From the cell containing the given text, extract its center point as [X, Y] coordinate. 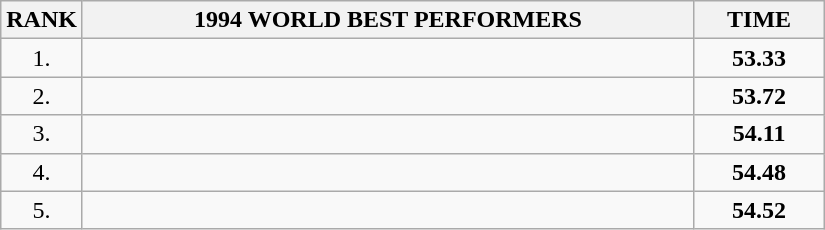
RANK [42, 20]
4. [42, 172]
TIME [760, 20]
5. [42, 210]
3. [42, 134]
2. [42, 96]
54.48 [760, 172]
1994 WORLD BEST PERFORMERS [388, 20]
53.72 [760, 96]
54.11 [760, 134]
53.33 [760, 58]
54.52 [760, 210]
1. [42, 58]
